Find where the given text appears and provide that cell's center as [X, Y] coordinate. 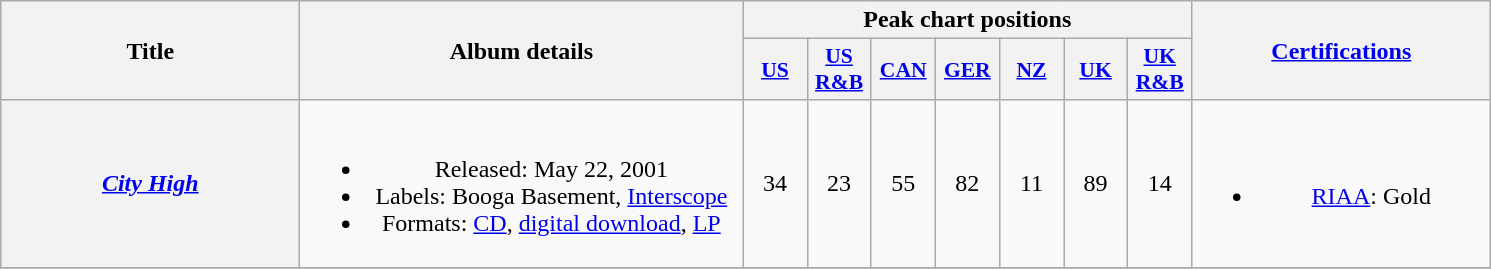
NZ [1031, 70]
City High [150, 184]
89 [1096, 184]
Certifications [1342, 50]
14 [1160, 184]
GER [967, 70]
US [775, 70]
23 [839, 184]
Title [150, 50]
11 [1031, 184]
UKR&B [1160, 70]
USR&B [839, 70]
82 [967, 184]
55 [903, 184]
CAN [903, 70]
Album details [522, 50]
RIAA: Gold [1342, 184]
Released: May 22, 2001Labels: Booga Basement, InterscopeFormats: CD, digital download, LP [522, 184]
34 [775, 184]
Peak chart positions [968, 20]
UK [1096, 70]
